Search for the cell housing the specified text and yield its [x, y] center coordinate. 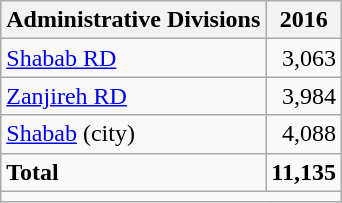
2016 [304, 20]
Administrative Divisions [134, 20]
4,088 [304, 134]
3,063 [304, 58]
Shabab RD [134, 58]
Zanjireh RD [134, 96]
Shabab (city) [134, 134]
11,135 [304, 172]
3,984 [304, 96]
Total [134, 172]
